Identify which cell holds the provided text, then report its [x, y] central coordinate. 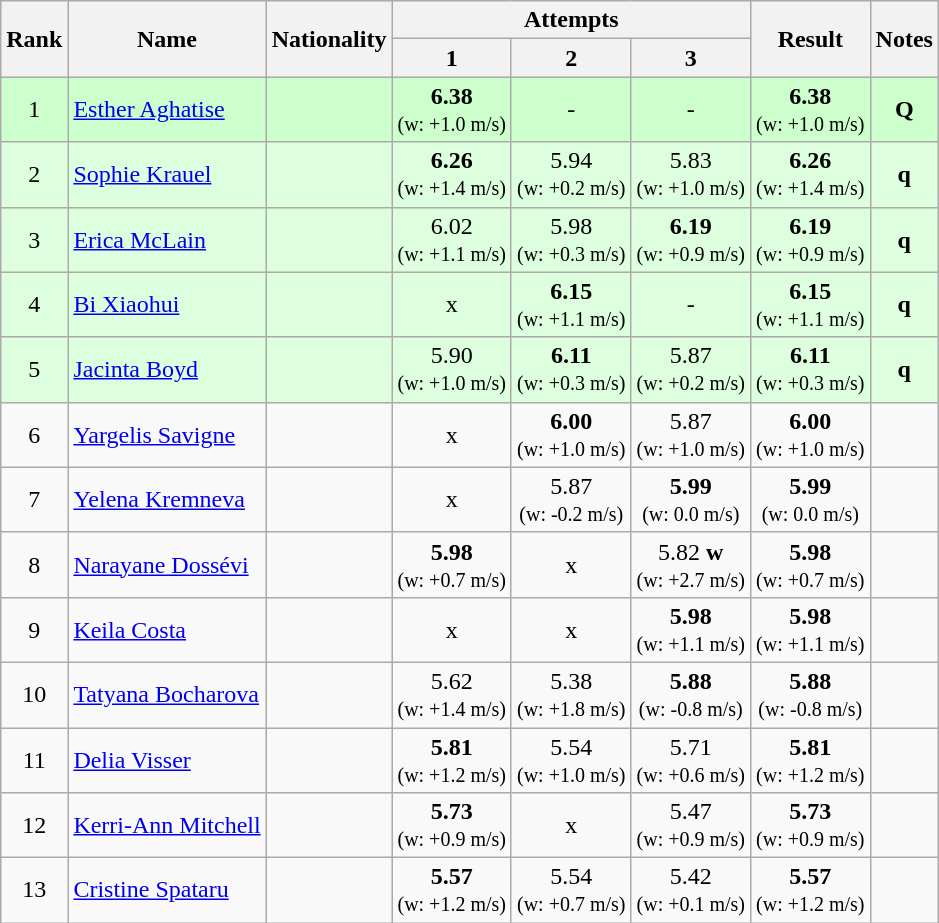
Yelena Kremneva [167, 500]
Bi Xiaohui [167, 304]
Notes [904, 39]
5.38(w: +1.8 m/s) [571, 694]
5.81 (w: +1.2 m/s) [811, 760]
5.90(w: +1.0 m/s) [452, 370]
5.98(w: +0.7 m/s) [452, 564]
Name [167, 39]
Yargelis Savigne [167, 434]
12 [34, 826]
5.98 (w: +0.7 m/s) [811, 564]
6.38 (w: +1.0 m/s) [811, 110]
Q [904, 110]
6.15 (w: +1.1 m/s) [811, 304]
Narayane Dossévi [167, 564]
Kerri-Ann Mitchell [167, 826]
Nationality [329, 39]
6 [34, 434]
8 [34, 564]
5.88(w: -0.8 m/s) [691, 694]
Sophie Krauel [167, 174]
6.19 (w: +0.9 m/s) [811, 240]
5 [34, 370]
5.57 (w: +1.2 m/s) [811, 890]
5.42(w: +0.1 m/s) [691, 890]
5.54(w: +0.7 m/s) [571, 890]
5.87(w: +0.2 m/s) [691, 370]
6.00 (w: +1.0 m/s) [811, 434]
5.57(w: +1.2 m/s) [452, 890]
6.11 (w: +0.3 m/s) [811, 370]
5.87(w: -0.2 m/s) [571, 500]
Cristine Spataru [167, 890]
Tatyana Bocharova [167, 694]
5.98 (w: +1.1 m/s) [811, 630]
5.88 (w: -0.8 m/s) [811, 694]
Jacinta Boyd [167, 370]
5.73(w: +0.9 m/s) [452, 826]
6.26 (w: +1.4 m/s) [811, 174]
13 [34, 890]
6.11(w: +0.3 m/s) [571, 370]
7 [34, 500]
5.99(w: 0.0 m/s) [691, 500]
5.98(w: +0.3 m/s) [571, 240]
Delia Visser [167, 760]
Rank [34, 39]
4 [34, 304]
5.98(w: +1.1 m/s) [691, 630]
5.62(w: +1.4 m/s) [452, 694]
10 [34, 694]
Result [811, 39]
5.73 (w: +0.9 m/s) [811, 826]
5.47(w: +0.9 m/s) [691, 826]
5.54(w: +1.0 m/s) [571, 760]
Esther Aghatise [167, 110]
5.87(w: +1.0 m/s) [691, 434]
5.82 w (w: +2.7 m/s) [691, 564]
Erica McLain [167, 240]
6.00(w: +1.0 m/s) [571, 434]
9 [34, 630]
6.26(w: +1.4 m/s) [452, 174]
Keila Costa [167, 630]
5.94(w: +0.2 m/s) [571, 174]
5.83(w: +1.0 m/s) [691, 174]
6.02(w: +1.1 m/s) [452, 240]
11 [34, 760]
5.71(w: +0.6 m/s) [691, 760]
6.19(w: +0.9 m/s) [691, 240]
6.15(w: +1.1 m/s) [571, 304]
5.99 (w: 0.0 m/s) [811, 500]
5.81(w: +1.2 m/s) [452, 760]
6.38(w: +1.0 m/s) [452, 110]
Attempts [572, 20]
